Find where the given text appears and provide that cell's center as (x, y) coordinate. 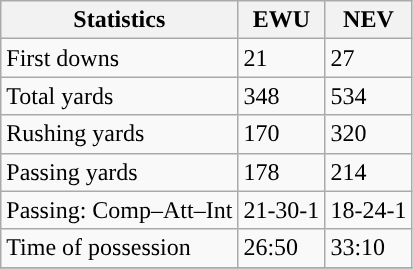
27 (368, 58)
Passing yards (120, 172)
534 (368, 96)
EWU (282, 20)
Time of possession (120, 248)
320 (368, 134)
Rushing yards (120, 134)
Passing: Comp–Att–Int (120, 210)
First downs (120, 58)
21-30-1 (282, 210)
Total yards (120, 96)
348 (282, 96)
26:50 (282, 248)
18-24-1 (368, 210)
Statistics (120, 20)
178 (282, 172)
214 (368, 172)
NEV (368, 20)
170 (282, 134)
21 (282, 58)
33:10 (368, 248)
